Output the (X, Y) coordinate of the center of the cell containing the given text.  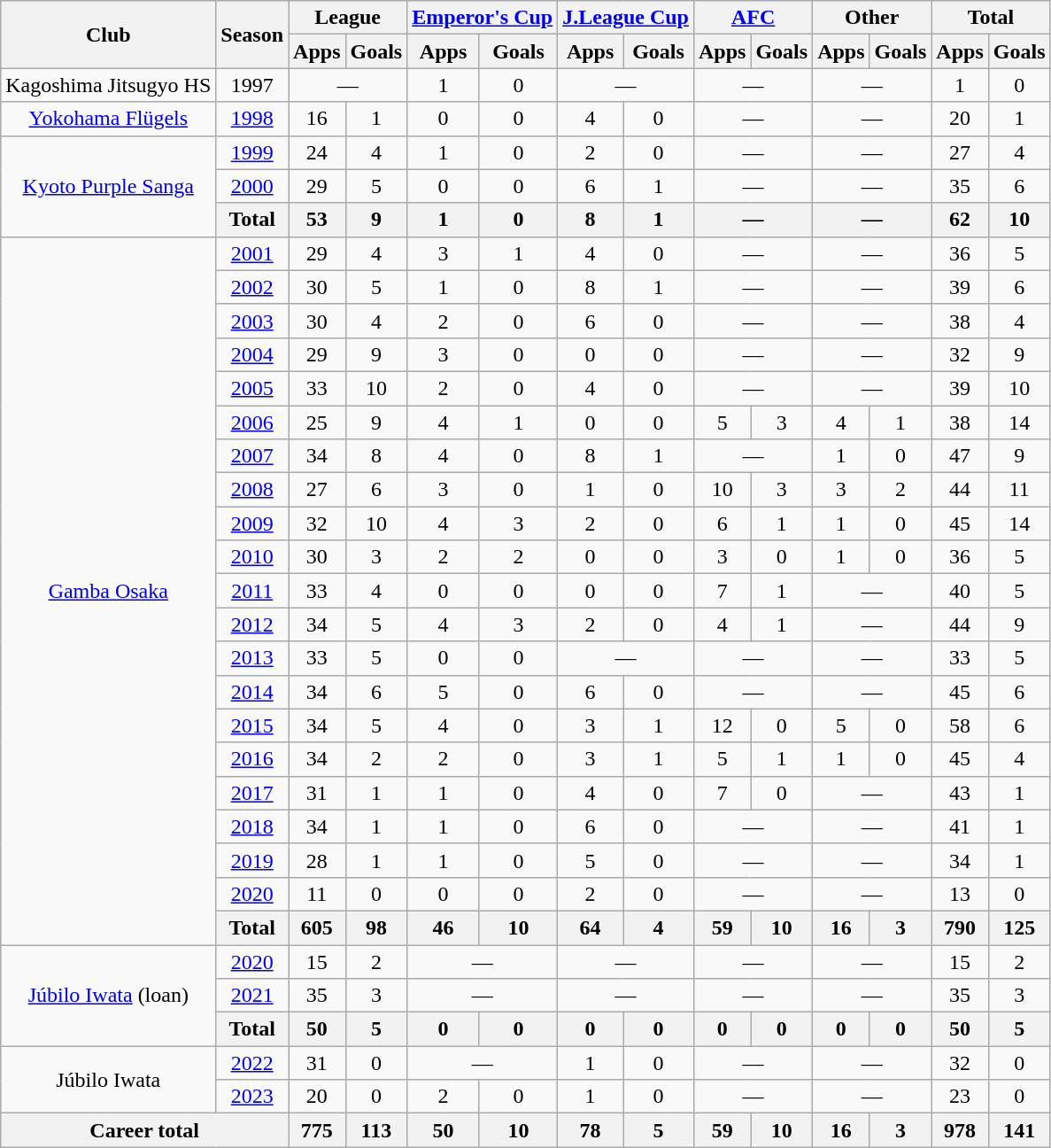
Career total (145, 1130)
Kyoto Purple Sanga (108, 186)
40 (960, 591)
2018 (252, 826)
2010 (252, 557)
2014 (252, 692)
J.League Cup (626, 18)
13 (960, 894)
2002 (252, 287)
1999 (252, 152)
790 (960, 927)
53 (317, 220)
25 (317, 423)
Season (252, 35)
78 (591, 1130)
41 (960, 826)
2005 (252, 388)
2000 (252, 186)
775 (317, 1130)
2009 (252, 524)
58 (960, 725)
2012 (252, 624)
Other (872, 18)
Júbilo Iwata (loan) (108, 995)
2007 (252, 456)
2006 (252, 423)
Júbilo Iwata (108, 1080)
1998 (252, 119)
2017 (252, 793)
141 (1019, 1130)
Emperor's Cup (483, 18)
2011 (252, 591)
2003 (252, 321)
2022 (252, 1063)
2004 (252, 354)
Club (108, 35)
113 (376, 1130)
24 (317, 152)
AFC (753, 18)
43 (960, 793)
98 (376, 927)
12 (722, 725)
Yokohama Flügels (108, 119)
28 (317, 860)
2023 (252, 1097)
2008 (252, 490)
62 (960, 220)
47 (960, 456)
978 (960, 1130)
125 (1019, 927)
1997 (252, 85)
2015 (252, 725)
2001 (252, 253)
2016 (252, 759)
Kagoshima Jitsugyo HS (108, 85)
46 (444, 927)
2021 (252, 996)
League (348, 18)
Gamba Osaka (108, 590)
2013 (252, 658)
2019 (252, 860)
605 (317, 927)
23 (960, 1097)
64 (591, 927)
